Locate the cell with the specified text and output its [X, Y] center coordinate. 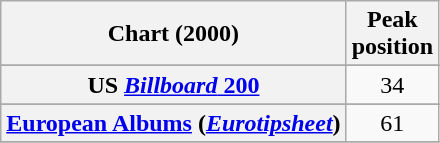
US Billboard 200 [174, 85]
European Albums (Eurotipsheet) [174, 123]
61 [392, 123]
Peakposition [392, 34]
34 [392, 85]
Chart (2000) [174, 34]
